Identify which cell holds the provided text, then report its (x, y) central coordinate. 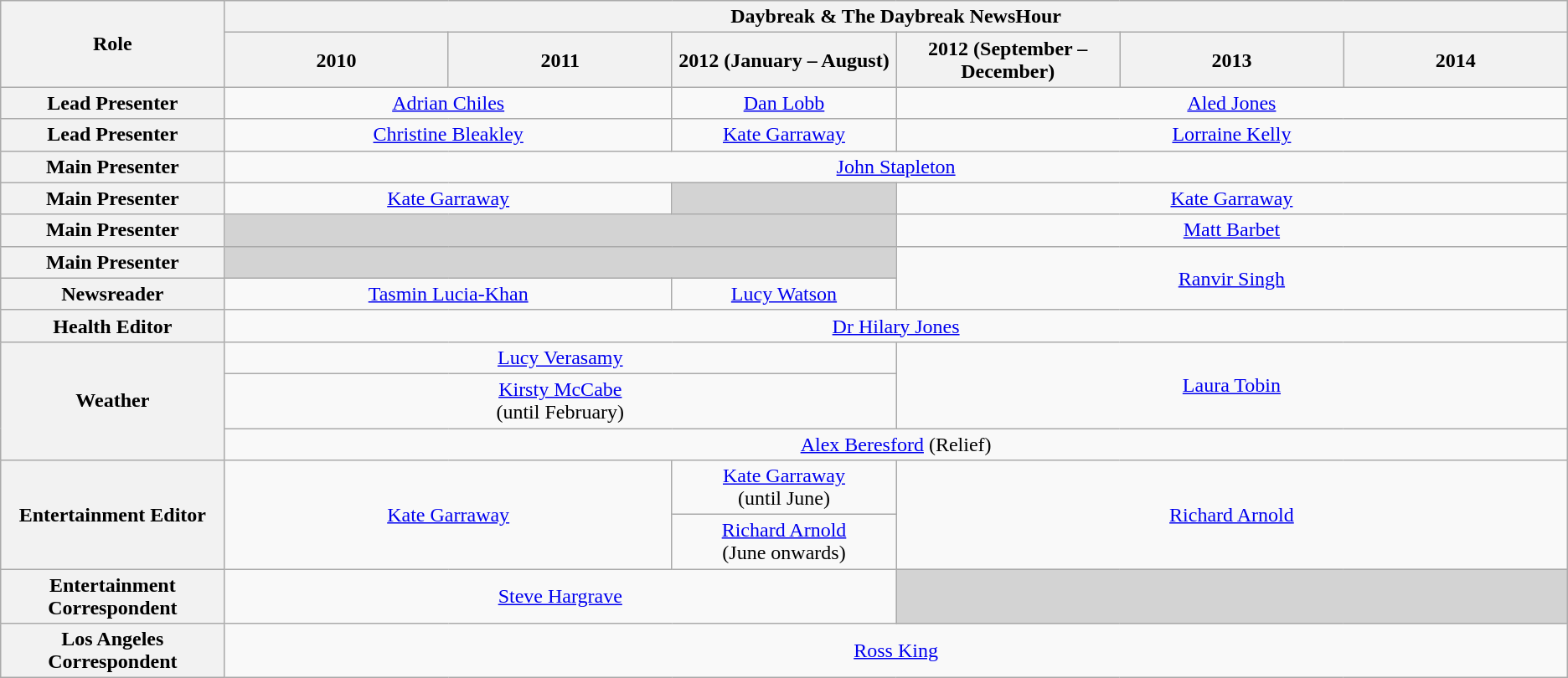
2012 (January – August) (784, 60)
2013 (1231, 60)
Tasmin Lucia-Khan (448, 294)
Daybreak & The Daybreak NewsHour (896, 17)
John Stapleton (896, 167)
Dr Hilary Jones (896, 326)
Los Angeles Correspondent (112, 651)
Health Editor (112, 326)
Christine Bleakley (448, 135)
2012 (September – December) (1008, 60)
Entertainment Correspondent (112, 596)
Kirsty McCabe(until February) (560, 400)
Lucy Verasamy (560, 357)
Steve Hargrave (560, 596)
Aled Jones (1232, 103)
Ranvir Singh (1232, 278)
Lorraine Kelly (1232, 135)
Richard Arnold(June onwards) (784, 542)
Ross King (896, 651)
Matt Barbet (1232, 230)
2010 (337, 60)
Role (112, 44)
2014 (1456, 60)
Adrian Chiles (448, 103)
Lucy Watson (784, 294)
Alex Beresford (Relief) (896, 444)
Richard Arnold (1232, 515)
2011 (560, 60)
Dan Lobb (784, 103)
Weather (112, 400)
Kate Garraway(until June) (784, 487)
Laura Tobin (1232, 385)
Entertainment Editor (112, 515)
Newsreader (112, 294)
